Detect which cell encompasses the target text, then output its (X, Y) center coordinate. 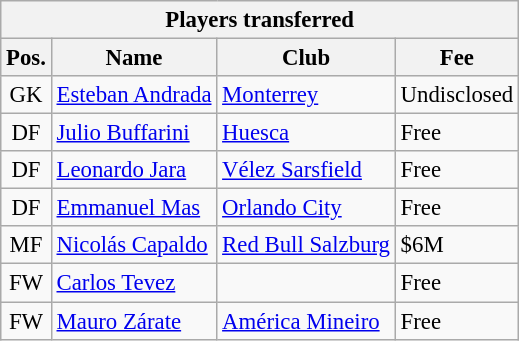
Fee (456, 58)
Esteban Andrada (134, 95)
GK (26, 95)
Monterrey (306, 95)
Nicolás Capaldo (134, 245)
MF (26, 245)
Red Bull Salzburg (306, 245)
$6M (456, 245)
Club (306, 58)
América Mineiro (306, 321)
Pos. (26, 58)
Huesca (306, 133)
Mauro Zárate (134, 321)
Julio Buffarini (134, 133)
Vélez Sarsfield (306, 170)
Orlando City (306, 208)
Emmanuel Mas (134, 208)
Undisclosed (456, 95)
Players transferred (260, 20)
Name (134, 58)
Carlos Tevez (134, 283)
Leonardo Jara (134, 170)
